For the text-containing cell, return its midpoint in (x, y) coordinate format. 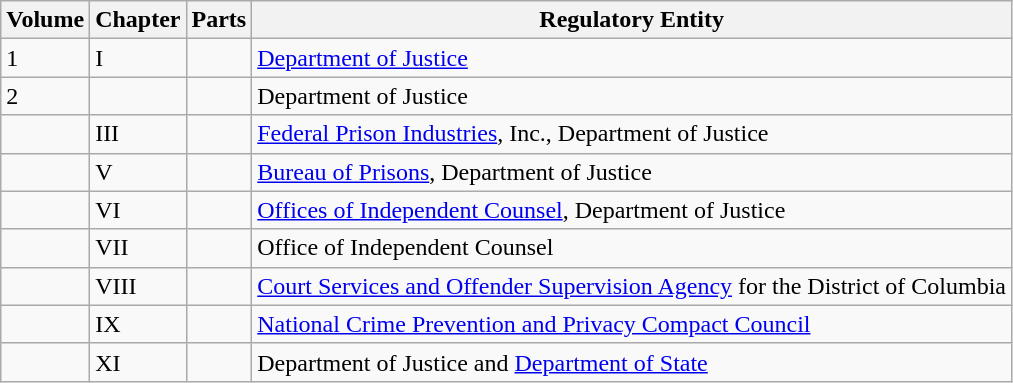
VI (138, 210)
Court Services and Offender Supervision Agency for the District of Columbia (632, 286)
Bureau of Prisons, Department of Justice (632, 172)
XI (138, 362)
1 (46, 58)
III (138, 134)
V (138, 172)
2 (46, 96)
Chapter (138, 20)
IX (138, 324)
VII (138, 248)
National Crime Prevention and Privacy Compact Council (632, 324)
Regulatory Entity (632, 20)
I (138, 58)
Federal Prison Industries, Inc., Department of Justice (632, 134)
Volume (46, 20)
VIII (138, 286)
Offices of Independent Counsel, Department of Justice (632, 210)
Office of Independent Counsel (632, 248)
Department of Justice and Department of State (632, 362)
Parts (219, 20)
